Pinpoint the cell where the given text exists, returning its [x, y] midpoint coordinate. 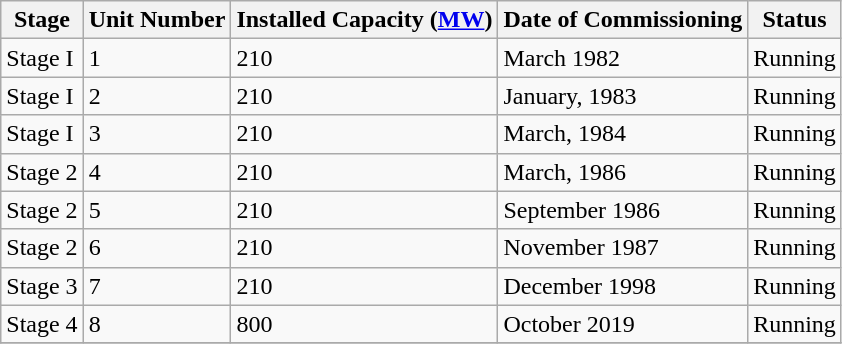
September 1986 [623, 210]
November 1987 [623, 248]
January, 1983 [623, 96]
2 [157, 96]
5 [157, 210]
Installed Capacity (MW) [364, 20]
800 [364, 324]
Stage [42, 20]
1 [157, 58]
Date of Commissioning [623, 20]
Stage 3 [42, 286]
March 1982 [623, 58]
Stage 4 [42, 324]
December 1998 [623, 286]
October 2019 [623, 324]
7 [157, 286]
Status [795, 20]
8 [157, 324]
4 [157, 172]
March, 1984 [623, 134]
3 [157, 134]
March, 1986 [623, 172]
6 [157, 248]
Unit Number [157, 20]
